Detect which cell encompasses the target text, then output its (x, y) center coordinate. 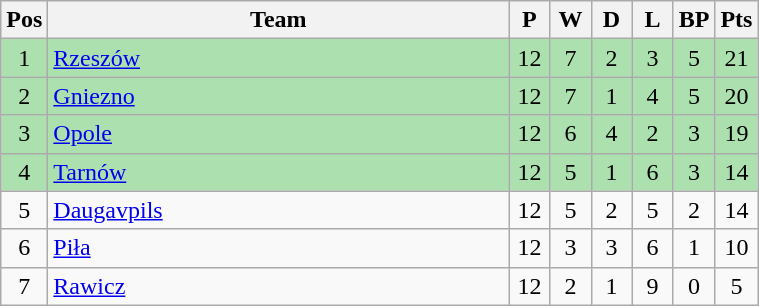
Daugavpils (278, 210)
19 (736, 134)
Piła (278, 248)
Tarnów (278, 172)
Opole (278, 134)
W (570, 20)
10 (736, 248)
Rzeszów (278, 58)
P (530, 20)
0 (694, 286)
20 (736, 96)
9 (652, 286)
Pos (24, 20)
Rawicz (278, 286)
Pts (736, 20)
D (612, 20)
Gniezno (278, 96)
BP (694, 20)
L (652, 20)
21 (736, 58)
Team (278, 20)
